Detect which cell encompasses the target text, then output its [x, y] center coordinate. 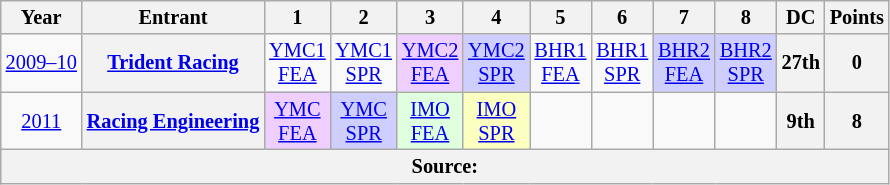
YMC2FEA [430, 63]
BHR1SPR [622, 63]
BHR2FEA [684, 63]
DC [801, 17]
3 [430, 17]
Trident Racing [173, 63]
YMC1FEA [297, 63]
YMCFEA [297, 121]
2 [364, 17]
YMC1SPR [364, 63]
2011 [42, 121]
Points [857, 17]
Source: [445, 166]
0 [857, 63]
IMOSPR [496, 121]
BHR2SPR [746, 63]
9th [801, 121]
1 [297, 17]
7 [684, 17]
2009–10 [42, 63]
Racing Engineering [173, 121]
IMOFEA [430, 121]
6 [622, 17]
YMC2SPR [496, 63]
4 [496, 17]
Year [42, 17]
27th [801, 63]
YMCSPR [364, 121]
Entrant [173, 17]
5 [561, 17]
BHR1FEA [561, 63]
